Capture the cell that displays the provided text and extract its [X, Y] central coordinate. 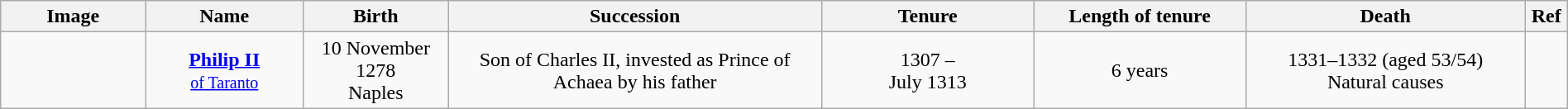
Son of Charles II, invested as Prince of Achaea by his father [635, 70]
Death [1385, 17]
6 years [1140, 70]
Succession [635, 17]
Name [225, 17]
10 November 1278Naples [375, 70]
1331–1332 (aged 53/54)Natural causes [1385, 70]
Length of tenure [1140, 17]
1307 –July 1313 [928, 70]
Ref [1546, 17]
Birth [375, 17]
Image [73, 17]
Philip IIof Taranto [225, 70]
Tenure [928, 17]
